Scan for the cell matching the given text and deliver its (X, Y) coordinate at center. 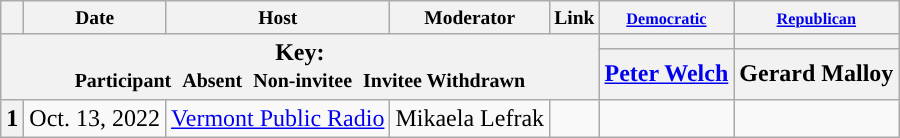
Republican (816, 18)
Vermont Public Radio (278, 118)
Key: Participant Absent Non-invitee Invitee Withdrawn (300, 66)
1 (12, 118)
Peter Welch (666, 74)
Gerard Malloy (816, 74)
Date (95, 18)
Moderator (470, 18)
Link (574, 18)
Democratic (666, 18)
Host (278, 18)
Mikaela Lefrak (470, 118)
Oct. 13, 2022 (95, 118)
